Detect which cell encompasses the target text, then output its [x, y] center coordinate. 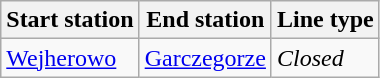
Closed [325, 58]
Start station [70, 20]
Line type [325, 20]
End station [205, 20]
Garczegorze [205, 58]
Wejherowo [70, 58]
